Capture the cell that displays the provided text and extract its [X, Y] central coordinate. 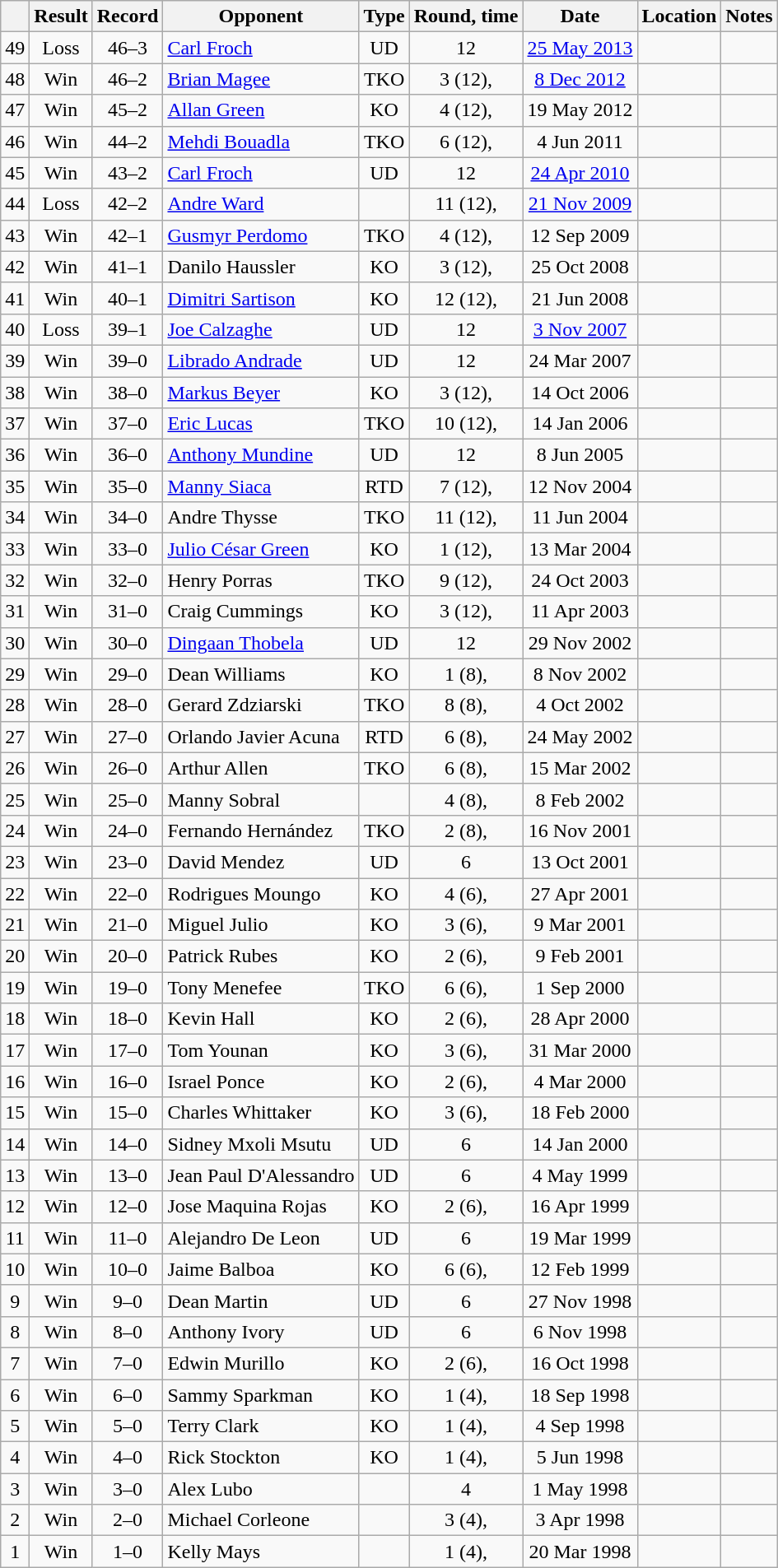
35–0 [128, 486]
21 Jun 2008 [580, 298]
31 [15, 612]
28 [15, 705]
Notes [749, 16]
15 [15, 1113]
41 [15, 298]
5 [15, 1426]
24 Oct 2003 [580, 580]
Type [384, 16]
11 Jun 2004 [580, 518]
9 Feb 2001 [580, 956]
Michael Corleone [261, 1520]
19–0 [128, 988]
10 (12), [466, 424]
29 Nov 2002 [580, 643]
6 (12), [466, 142]
44 [15, 204]
6 Nov 1998 [580, 1332]
Dimitri Sartison [261, 298]
3 [15, 1489]
37 [15, 424]
46–3 [128, 48]
Opponent [261, 16]
Miguel Julio [261, 925]
18 Sep 1998 [580, 1395]
42–2 [128, 204]
Dean Martin [261, 1300]
9–0 [128, 1300]
3 Apr 1998 [580, 1520]
Rick Stockton [261, 1458]
46–2 [128, 79]
36–0 [128, 455]
44–2 [128, 142]
4 May 1999 [580, 1175]
16–0 [128, 1082]
25 [15, 799]
Arthur Allen [261, 768]
4–0 [128, 1458]
21 Nov 2009 [580, 204]
12 Sep 2009 [580, 235]
38 [15, 393]
8 (8), [466, 705]
39–0 [128, 361]
16 Nov 2001 [580, 831]
27 [15, 737]
45 [15, 173]
11–0 [128, 1238]
4 Mar 2000 [580, 1082]
7 (12), [466, 486]
14 Oct 2006 [580, 393]
6–0 [128, 1395]
12 (12), [466, 298]
Terry Clark [261, 1426]
35 [15, 486]
26–0 [128, 768]
30 [15, 643]
Jose Maquina Rojas [261, 1207]
31–0 [128, 612]
5 Jun 1998 [580, 1458]
2–0 [128, 1520]
4 Sep 1998 [580, 1426]
Kelly Mays [261, 1552]
14–0 [128, 1144]
34 [15, 518]
Mehdi Bouadla [261, 142]
14 Jan 2000 [580, 1144]
23–0 [128, 862]
29–0 [128, 674]
Alex Lubo [261, 1489]
1 Sep 2000 [580, 988]
Rodrigues Moungo [261, 893]
3 Nov 2007 [580, 329]
37–0 [128, 424]
11 [15, 1238]
13 [15, 1175]
Julio César Green [261, 549]
12 Nov 2004 [580, 486]
36 [15, 455]
10 [15, 1269]
Date [580, 16]
26 [15, 768]
2 [15, 1520]
16 Oct 1998 [580, 1363]
28 Apr 2000 [580, 1019]
18–0 [128, 1019]
15 Mar 2002 [580, 768]
Manny Sobral [261, 799]
Andre Thysse [261, 518]
28–0 [128, 705]
12 Feb 1999 [580, 1269]
43 [15, 235]
Orlando Javier Acuna [261, 737]
40–1 [128, 298]
3 (4), [466, 1520]
13 Oct 2001 [580, 862]
20–0 [128, 956]
32–0 [128, 580]
Sammy Sparkman [261, 1395]
14 [15, 1144]
Gerard Zdziarski [261, 705]
Tom Younan [261, 1050]
47 [15, 110]
16 Apr 1999 [580, 1207]
30–0 [128, 643]
24 Apr 2010 [580, 173]
Craig Cummings [261, 612]
1 (8), [466, 674]
7 [15, 1363]
2 (8), [466, 831]
23 [15, 862]
Result [61, 16]
8 Jun 2005 [580, 455]
18 Feb 2000 [580, 1113]
Record [128, 16]
Round, time [466, 16]
8 Dec 2012 [580, 79]
12–0 [128, 1207]
39–1 [128, 329]
4 (6), [466, 893]
27–0 [128, 737]
Anthony Mundine [261, 455]
17 [15, 1050]
18 [15, 1019]
46 [15, 142]
34–0 [128, 518]
27 Apr 2001 [580, 893]
Fernando Hernández [261, 831]
Eric Lucas [261, 424]
Danilo Haussler [261, 267]
45–2 [128, 110]
25 Oct 2008 [580, 267]
10–0 [128, 1269]
42–1 [128, 235]
1 May 1998 [580, 1489]
41–1 [128, 267]
9 Mar 2001 [580, 925]
Brian Magee [261, 79]
33–0 [128, 549]
Librado Andrade [261, 361]
14 Jan 2006 [580, 424]
24 May 2002 [580, 737]
4 (8), [466, 799]
8 Feb 2002 [580, 799]
20 [15, 956]
Markus Beyer [261, 393]
21 [15, 925]
17–0 [128, 1050]
Gusmyr Perdomo [261, 235]
4 Jun 2011 [580, 142]
40 [15, 329]
Charles Whittaker [261, 1113]
32 [15, 580]
8 [15, 1332]
29 [15, 674]
24–0 [128, 831]
19 [15, 988]
16 [15, 1082]
Patrick Rubes [261, 956]
Joe Calzaghe [261, 329]
Anthony Ivory [261, 1332]
1 [15, 1552]
48 [15, 79]
25–0 [128, 799]
22–0 [128, 893]
24 Mar 2007 [580, 361]
21–0 [128, 925]
20 Mar 1998 [580, 1552]
39 [15, 361]
1–0 [128, 1552]
15–0 [128, 1113]
5–0 [128, 1426]
19 May 2012 [580, 110]
33 [15, 549]
38–0 [128, 393]
13–0 [128, 1175]
9 (12), [466, 580]
Henry Porras [261, 580]
19 Mar 1999 [580, 1238]
43–2 [128, 173]
8 Nov 2002 [580, 674]
Allan Green [261, 110]
Manny Siaca [261, 486]
3–0 [128, 1489]
Israel Ponce [261, 1082]
13 Mar 2004 [580, 549]
Dingaan Thobela [261, 643]
7–0 [128, 1363]
49 [15, 48]
David Mendez [261, 862]
24 [15, 831]
1 (12), [466, 549]
4 Oct 2002 [580, 705]
Dean Williams [261, 674]
31 Mar 2000 [580, 1050]
Location [679, 16]
Kevin Hall [261, 1019]
Jaime Balboa [261, 1269]
Edwin Murillo [261, 1363]
Tony Menefee [261, 988]
9 [15, 1300]
Alejandro De Leon [261, 1238]
Andre Ward [261, 204]
27 Nov 1998 [580, 1300]
8–0 [128, 1332]
22 [15, 893]
25 May 2013 [580, 48]
11 Apr 2003 [580, 612]
Jean Paul D'Alessandro [261, 1175]
42 [15, 267]
Sidney Mxoli Msutu [261, 1144]
